Provide the [x, y] coordinate of the cell's center where the given text is located.  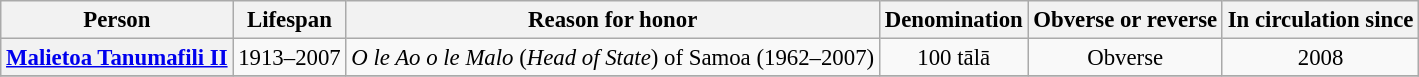
In circulation since [1320, 20]
Person [117, 20]
O le Ao o le Malo (Head of State) of Samoa (1962–2007) [612, 58]
Reason for honor [612, 20]
Malietoa Tanumafili II [117, 58]
2008 [1320, 58]
100 tālā [954, 58]
Lifespan [290, 20]
Denomination [954, 20]
1913–2007 [290, 58]
Obverse or reverse [1125, 20]
Obverse [1125, 58]
